From the cell containing the given text, extract its center point as [X, Y] coordinate. 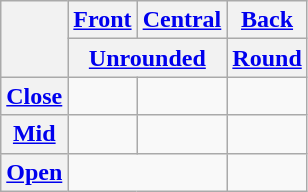
Unrounded [148, 58]
Open [34, 172]
Back [267, 20]
Round [267, 58]
Close [34, 96]
Mid [34, 134]
Front [102, 20]
Central [182, 20]
